Return the [x, y] coordinate for the center point of the cell that contains the specified text.  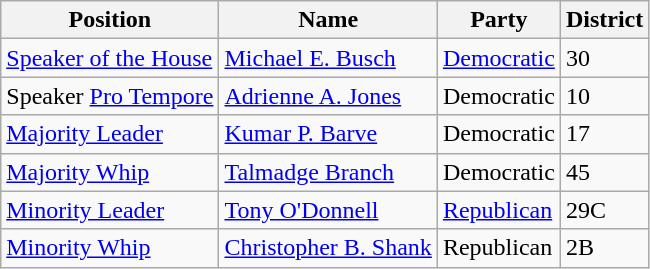
Speaker Pro Tempore [110, 96]
10 [604, 96]
Minority Leader [110, 210]
Position [110, 20]
Adrienne A. Jones [328, 96]
Party [498, 20]
Name [328, 20]
30 [604, 58]
17 [604, 134]
45 [604, 172]
Michael E. Busch [328, 58]
Christopher B. Shank [328, 248]
Minority Whip [110, 248]
District [604, 20]
Majority Whip [110, 172]
Talmadge Branch [328, 172]
Majority Leader [110, 134]
Tony O'Donnell [328, 210]
2B [604, 248]
Speaker of the House [110, 58]
Kumar P. Barve [328, 134]
29C [604, 210]
